Scan for the cell matching the given text and deliver its (x, y) coordinate at center. 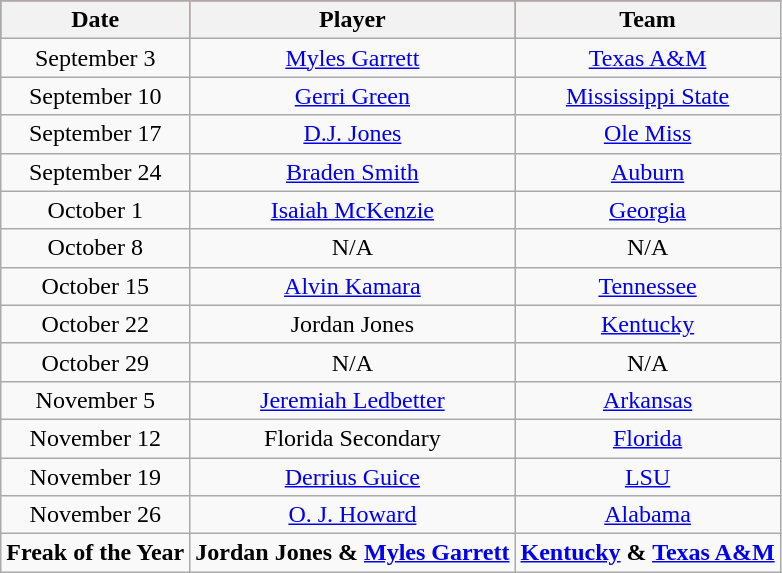
September 24 (96, 172)
Alabama (648, 515)
D.J. Jones (352, 134)
November 26 (96, 515)
September 17 (96, 134)
Auburn (648, 172)
Ole Miss (648, 134)
October 8 (96, 248)
Myles Garrett (352, 58)
Jordan Jones & Myles Garrett (352, 553)
Braden Smith (352, 172)
October 1 (96, 210)
Georgia (648, 210)
Alvin Kamara (352, 286)
November 5 (96, 400)
LSU (648, 477)
Derrius Guice (352, 477)
Freak of the Year (96, 553)
October 22 (96, 324)
Jordan Jones (352, 324)
Florida Secondary (352, 438)
September 3 (96, 58)
October 15 (96, 286)
October 29 (96, 362)
Isaiah McKenzie (352, 210)
Tennessee (648, 286)
September 10 (96, 96)
Arkansas (648, 400)
November 12 (96, 438)
Player (352, 20)
Kentucky (648, 324)
Mississippi State (648, 96)
O. J. Howard (352, 515)
Florida (648, 438)
November 19 (96, 477)
Team (648, 20)
Jeremiah Ledbetter (352, 400)
Gerri Green (352, 96)
Kentucky & Texas A&M (648, 553)
Texas A&M (648, 58)
Date (96, 20)
